Pinpoint the cell where the given text exists, returning its (x, y) midpoint coordinate. 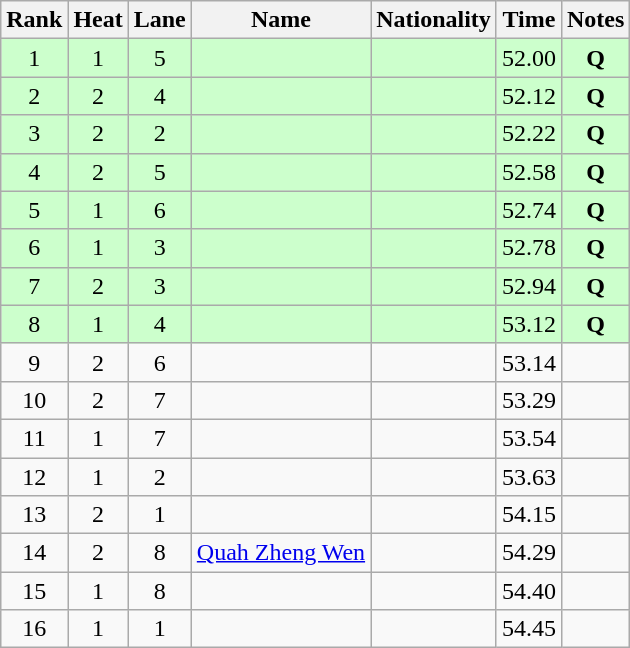
52.78 (528, 248)
11 (34, 438)
Nationality (434, 20)
14 (34, 553)
54.45 (528, 629)
52.58 (528, 172)
54.40 (528, 591)
54.15 (528, 515)
Name (280, 20)
53.14 (528, 362)
52.12 (528, 96)
12 (34, 477)
Time (528, 20)
15 (34, 591)
53.63 (528, 477)
Notes (595, 20)
16 (34, 629)
13 (34, 515)
Lane (160, 20)
Quah Zheng Wen (280, 553)
53.29 (528, 400)
Rank (34, 20)
52.22 (528, 134)
9 (34, 362)
10 (34, 400)
52.74 (528, 210)
Heat (98, 20)
54.29 (528, 553)
53.54 (528, 438)
52.94 (528, 286)
52.00 (528, 58)
53.12 (528, 324)
